Capture the cell that displays the provided text and extract its (X, Y) central coordinate. 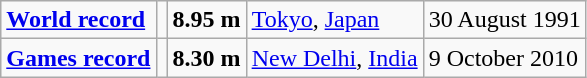
World record (78, 20)
Tokyo, Japan (334, 20)
30 August 1991 (504, 20)
Games record (78, 58)
8.95 m (206, 20)
9 October 2010 (504, 58)
8.30 m (206, 58)
New Delhi, India (334, 58)
